For the text-containing cell, return its midpoint in [X, Y] coordinate format. 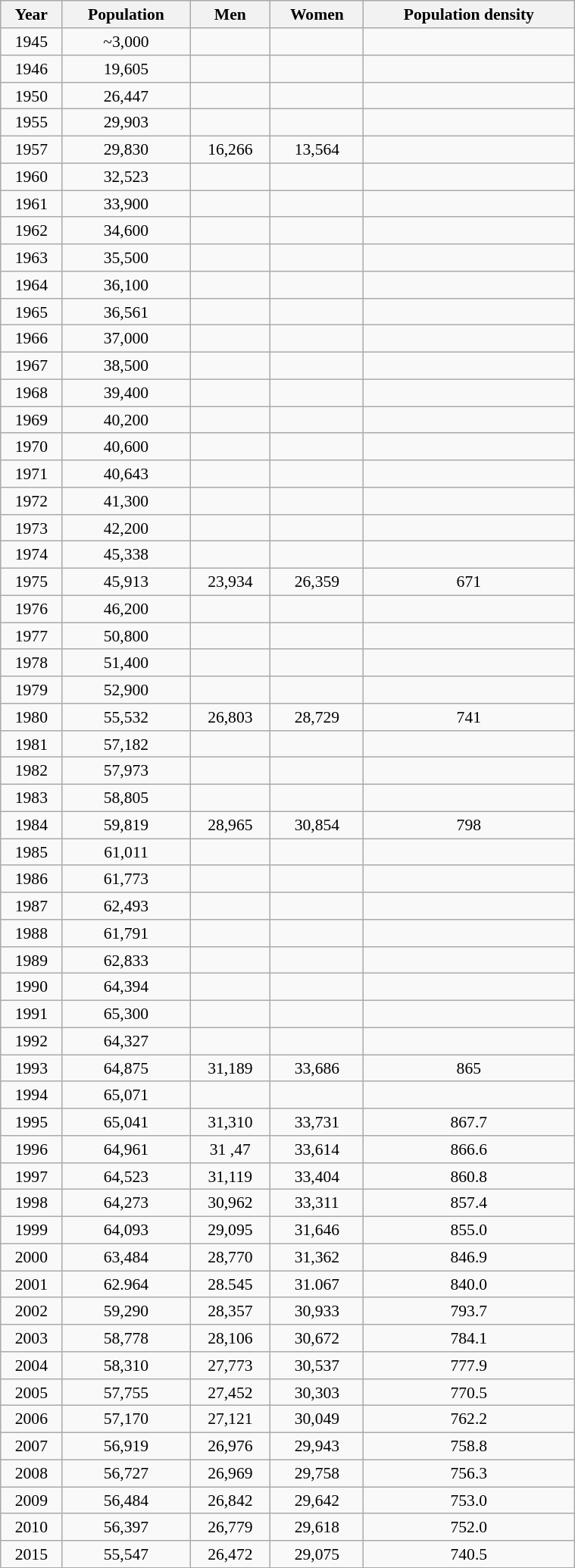
31,189 [230, 1068]
28,770 [230, 1257]
1950 [32, 96]
30,303 [317, 1392]
1991 [32, 1014]
35,500 [126, 258]
27,452 [230, 1392]
1984 [32, 825]
1995 [32, 1122]
31,119 [230, 1176]
56,397 [126, 1527]
1969 [32, 420]
64,961 [126, 1149]
1989 [32, 960]
26,779 [230, 1527]
2007 [32, 1446]
45,913 [126, 582]
28.545 [230, 1284]
26,803 [230, 717]
793.7 [469, 1311]
860.8 [469, 1176]
56,919 [126, 1446]
40,200 [126, 420]
13,564 [317, 149]
1981 [32, 744]
29,642 [317, 1501]
1992 [32, 1041]
855.0 [469, 1230]
19,605 [126, 69]
33,686 [317, 1068]
26,359 [317, 582]
1974 [32, 555]
1963 [32, 258]
52,900 [126, 690]
58,310 [126, 1366]
1972 [32, 501]
756.3 [469, 1473]
29,830 [126, 149]
28,357 [230, 1311]
1955 [32, 123]
1990 [32, 987]
753.0 [469, 1501]
1996 [32, 1149]
2003 [32, 1338]
1979 [32, 690]
65,300 [126, 1014]
1964 [32, 285]
29,095 [230, 1230]
1977 [32, 636]
770.5 [469, 1392]
51,400 [126, 663]
57,182 [126, 744]
31.067 [317, 1284]
59,290 [126, 1311]
64,273 [126, 1203]
42,200 [126, 528]
27,121 [230, 1419]
26,472 [230, 1554]
2004 [32, 1366]
26,842 [230, 1501]
1973 [32, 528]
30,049 [317, 1419]
57,973 [126, 771]
2015 [32, 1554]
2001 [32, 1284]
Population density [469, 14]
31 ,47 [230, 1149]
40,600 [126, 447]
1978 [32, 663]
1997 [32, 1176]
671 [469, 582]
33,731 [317, 1122]
1967 [32, 365]
33,614 [317, 1149]
2000 [32, 1257]
57,755 [126, 1392]
857.4 [469, 1203]
1960 [32, 177]
37,000 [126, 339]
2006 [32, 1419]
30,962 [230, 1203]
41,300 [126, 501]
55,532 [126, 717]
29,075 [317, 1554]
777.9 [469, 1366]
2002 [32, 1311]
~3,000 [126, 42]
26,447 [126, 96]
26,969 [230, 1473]
28,729 [317, 717]
64,093 [126, 1230]
29,618 [317, 1527]
36,561 [126, 312]
34,600 [126, 230]
1975 [32, 582]
32,523 [126, 177]
64,394 [126, 987]
1998 [32, 1203]
1945 [32, 42]
2010 [32, 1527]
758.8 [469, 1446]
1957 [32, 149]
Year [32, 14]
62,493 [126, 906]
1962 [32, 230]
64,327 [126, 1041]
64,523 [126, 1176]
28,965 [230, 825]
39,400 [126, 393]
56,484 [126, 1501]
23,934 [230, 582]
2009 [32, 1501]
865 [469, 1068]
740.5 [469, 1554]
61,011 [126, 852]
29,758 [317, 1473]
27,773 [230, 1366]
1986 [32, 879]
65,041 [126, 1122]
1976 [32, 609]
58,778 [126, 1338]
55,547 [126, 1554]
38,500 [126, 365]
1968 [32, 393]
Men [230, 14]
798 [469, 825]
1980 [32, 717]
62.964 [126, 1284]
1987 [32, 906]
31,362 [317, 1257]
61,773 [126, 879]
50,800 [126, 636]
28,106 [230, 1338]
741 [469, 717]
1965 [32, 312]
33,404 [317, 1176]
846.9 [469, 1257]
30,672 [317, 1338]
62,833 [126, 960]
1970 [32, 447]
784.1 [469, 1338]
57,170 [126, 1419]
Population [126, 14]
1966 [32, 339]
1971 [32, 474]
867.7 [469, 1122]
30,854 [317, 825]
29,903 [126, 123]
31,646 [317, 1230]
58,805 [126, 798]
1999 [32, 1230]
840.0 [469, 1284]
30,933 [317, 1311]
59,819 [126, 825]
1994 [32, 1095]
866.6 [469, 1149]
1961 [32, 204]
31,310 [230, 1122]
30,537 [317, 1366]
46,200 [126, 609]
64,875 [126, 1068]
2005 [32, 1392]
40,643 [126, 474]
1983 [32, 798]
65,071 [126, 1095]
752.0 [469, 1527]
63,484 [126, 1257]
1993 [32, 1068]
36,100 [126, 285]
56,727 [126, 1473]
1985 [32, 852]
61,791 [126, 933]
762.2 [469, 1419]
26,976 [230, 1446]
1988 [32, 933]
33,900 [126, 204]
2008 [32, 1473]
16,266 [230, 149]
33,311 [317, 1203]
45,338 [126, 555]
1982 [32, 771]
29,943 [317, 1446]
1946 [32, 69]
Women [317, 14]
